Search for the cell housing the specified text and yield its (x, y) center coordinate. 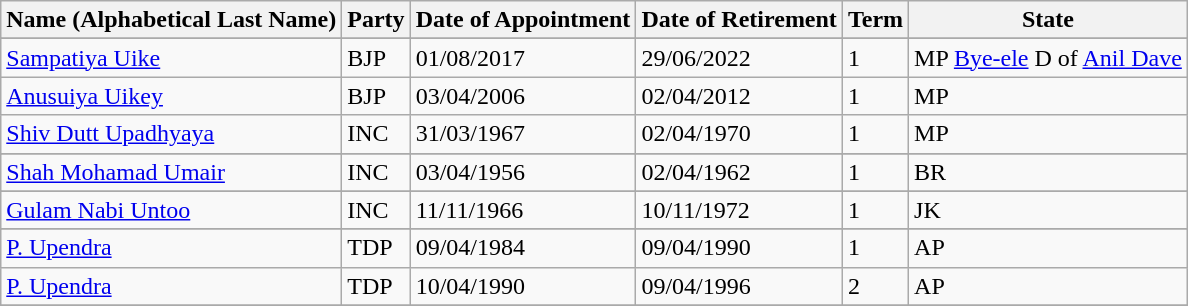
State (1048, 20)
03/04/2006 (523, 96)
01/08/2017 (523, 58)
2 (875, 286)
MP Bye-ele D of Anil Dave (1048, 58)
09/04/1984 (523, 248)
Gulam Nabi Untoo (172, 210)
Term (875, 20)
02/04/1962 (740, 172)
11/11/1966 (523, 210)
Sampatiya Uike (172, 58)
29/06/2022 (740, 58)
10/04/1990 (523, 286)
03/04/1956 (523, 172)
10/11/1972 (740, 210)
Anusuiya Uikey (172, 96)
02/04/1970 (740, 134)
Name (Alphabetical Last Name) (172, 20)
JK (1048, 210)
Party (376, 20)
09/04/1996 (740, 286)
Shiv Dutt Upadhyaya (172, 134)
09/04/1990 (740, 248)
Shah Mohamad Umair (172, 172)
BR (1048, 172)
Date of Appointment (523, 20)
Date of Retirement (740, 20)
31/03/1967 (523, 134)
02/04/2012 (740, 96)
